Determine the [x, y] coordinate at the center of the cell enclosing the given text.  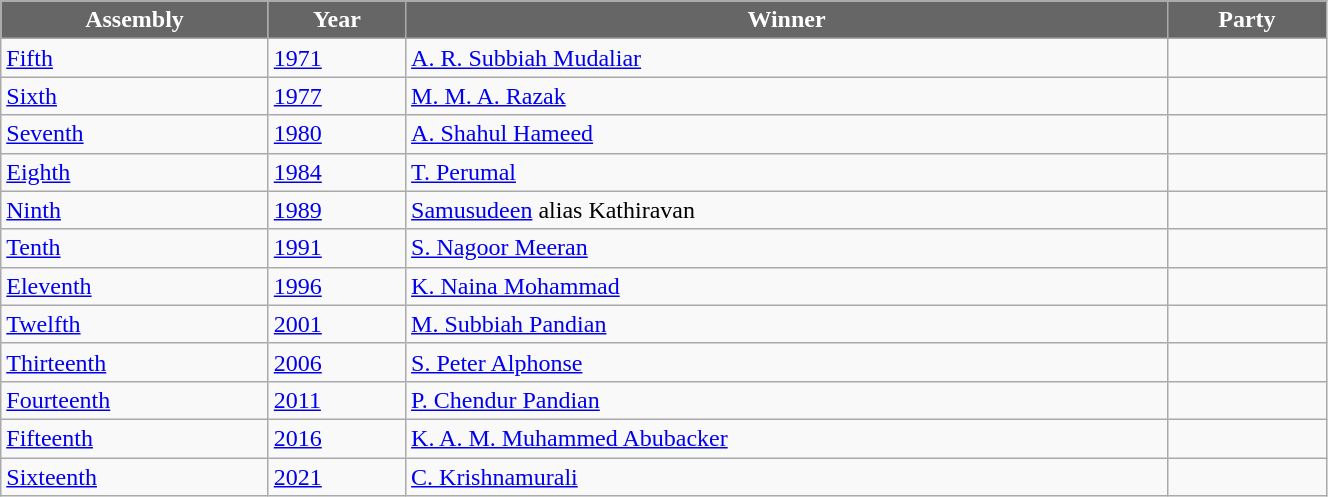
1977 [336, 96]
2021 [336, 477]
2006 [336, 362]
S. Peter Alphonse [787, 362]
Fourteenth [134, 400]
1996 [336, 286]
Seventh [134, 134]
2001 [336, 324]
Samusudeen alias Kathiravan [787, 210]
A. R. Subbiah Mudaliar [787, 58]
Sixteenth [134, 477]
K. Naina Mohammad [787, 286]
Year [336, 20]
Fifteenth [134, 438]
1971 [336, 58]
Sixth [134, 96]
A. Shahul Hameed [787, 134]
Eighth [134, 172]
1989 [336, 210]
Ninth [134, 210]
2016 [336, 438]
T. Perumal [787, 172]
Party [1246, 20]
2011 [336, 400]
Twelfth [134, 324]
P. Chendur Pandian [787, 400]
1984 [336, 172]
K. A. M. Muhammed Abubacker [787, 438]
Tenth [134, 248]
S. Nagoor Meeran [787, 248]
Winner [787, 20]
1980 [336, 134]
1991 [336, 248]
Thirteenth [134, 362]
M. Subbiah Pandian [787, 324]
M. M. A. Razak [787, 96]
Assembly [134, 20]
C. Krishnamurali [787, 477]
Eleventh [134, 286]
Fifth [134, 58]
